Find where the given text appears and provide that cell's center as (x, y) coordinate. 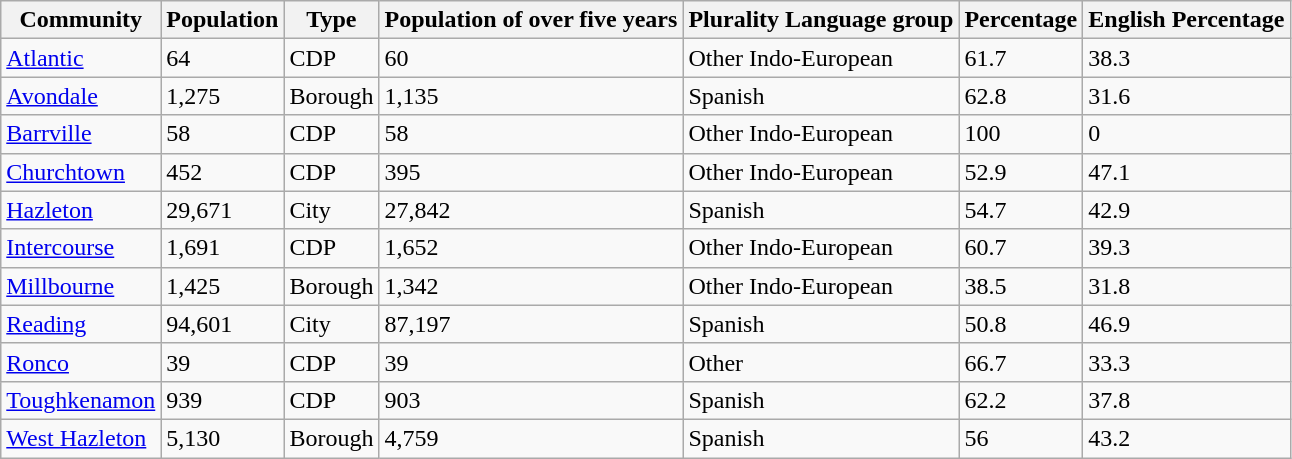
Toughkenamon (81, 400)
903 (531, 400)
Intercourse (81, 248)
Ronco (81, 362)
4,759 (531, 438)
1,652 (531, 248)
29,671 (222, 210)
100 (1021, 134)
West Hazleton (81, 438)
Millbourne (81, 286)
1,135 (531, 96)
43.2 (1186, 438)
Plurality Language group (821, 20)
61.7 (1021, 58)
English Percentage (1186, 20)
Percentage (1021, 20)
1,691 (222, 248)
47.1 (1186, 172)
Population (222, 20)
Other (821, 362)
38.5 (1021, 286)
5,130 (222, 438)
452 (222, 172)
60 (531, 58)
64 (222, 58)
62.8 (1021, 96)
Atlantic (81, 58)
38.3 (1186, 58)
33.3 (1186, 362)
62.2 (1021, 400)
50.8 (1021, 324)
27,842 (531, 210)
52.9 (1021, 172)
56 (1021, 438)
Reading (81, 324)
31.6 (1186, 96)
Type (332, 20)
1,425 (222, 286)
66.7 (1021, 362)
1,275 (222, 96)
42.9 (1186, 210)
87,197 (531, 324)
Community (81, 20)
Barrville (81, 134)
31.8 (1186, 286)
46.9 (1186, 324)
37.8 (1186, 400)
1,342 (531, 286)
60.7 (1021, 248)
Hazleton (81, 210)
Population of over five years (531, 20)
Churchtown (81, 172)
39.3 (1186, 248)
0 (1186, 134)
Avondale (81, 96)
395 (531, 172)
94,601 (222, 324)
54.7 (1021, 210)
939 (222, 400)
